Provide the (X, Y) coordinate of the cell's center where the given text is located.  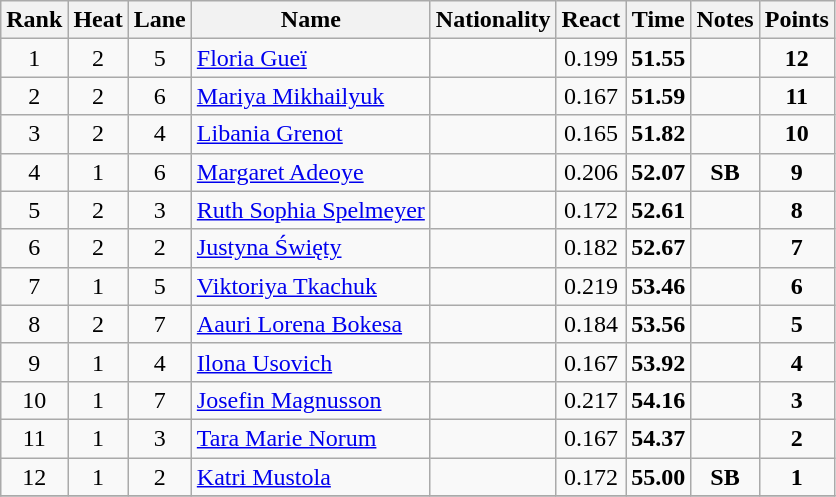
Lane (160, 20)
51.59 (658, 96)
0.165 (591, 134)
0.184 (591, 324)
Libania Grenot (310, 134)
Viktoriya Tkachuk (310, 286)
Margaret Adeoye (310, 172)
53.46 (658, 286)
0.182 (591, 248)
54.16 (658, 400)
Notes (725, 20)
52.67 (658, 248)
54.37 (658, 438)
Time (658, 20)
0.217 (591, 400)
Name (310, 20)
Tara Marie Norum (310, 438)
0.206 (591, 172)
Rank (34, 20)
51.82 (658, 134)
Heat (98, 20)
52.07 (658, 172)
55.00 (658, 477)
Nationality (493, 20)
Katri Mustola (310, 477)
Josefin Magnusson (310, 400)
Mariya Mikhailyuk (310, 96)
52.61 (658, 210)
53.56 (658, 324)
53.92 (658, 362)
0.199 (591, 58)
Floria Gueï (310, 58)
Points (796, 20)
Ruth Sophia Spelmeyer (310, 210)
0.219 (591, 286)
Justyna Święty (310, 248)
Ilona Usovich (310, 362)
React (591, 20)
51.55 (658, 58)
Aauri Lorena Bokesa (310, 324)
